Locate the cell with the specified text and output its [x, y] center coordinate. 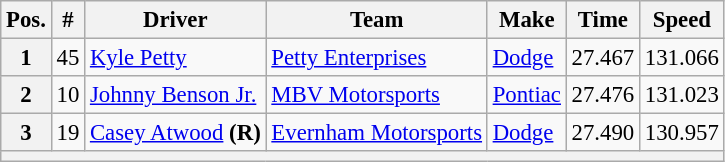
2 [26, 95]
10 [68, 95]
Kyle Petty [176, 58]
Team [376, 20]
Time [602, 20]
27.490 [602, 133]
130.957 [682, 133]
45 [68, 58]
27.467 [602, 58]
3 [26, 133]
1 [26, 58]
19 [68, 133]
Speed [682, 20]
131.023 [682, 95]
MBV Motorsports [376, 95]
Driver [176, 20]
Petty Enterprises [376, 58]
Casey Atwood (R) [176, 133]
Make [526, 20]
# [68, 20]
Pontiac [526, 95]
Evernham Motorsports [376, 133]
27.476 [602, 95]
131.066 [682, 58]
Johnny Benson Jr. [176, 95]
Pos. [26, 20]
